Determine the (X, Y) coordinate at the center of the cell enclosing the given text.  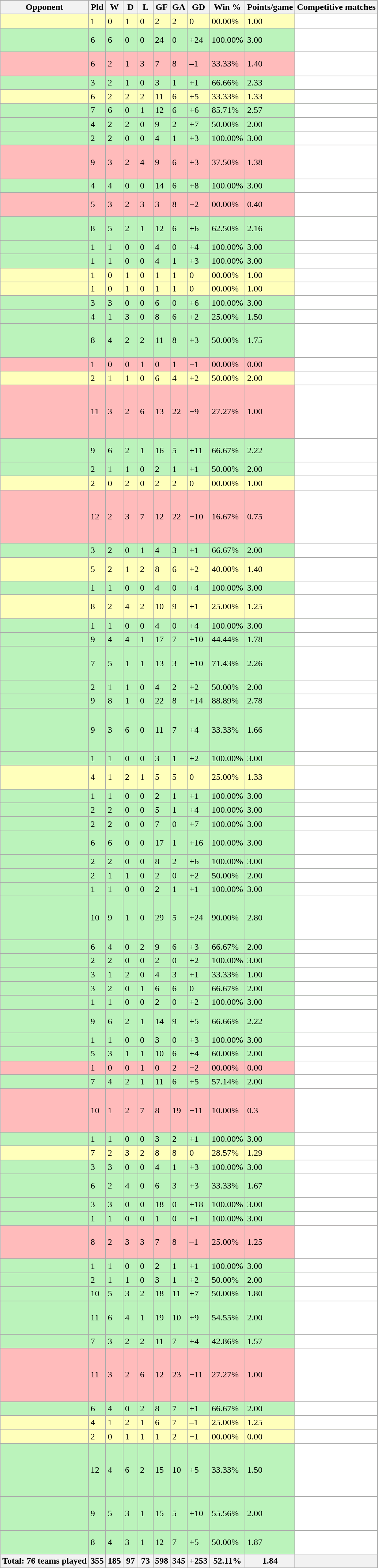
2.26 (270, 663)
+8 (199, 186)
Win % (227, 7)
598 (162, 1561)
44.44% (227, 640)
85.71% (227, 110)
345 (179, 1561)
Pld (97, 7)
355 (97, 1561)
1.67 (270, 1186)
Competitive matches (336, 7)
GF (162, 7)
185 (114, 1561)
1.75 (270, 340)
0.75 (270, 516)
55.56% (227, 1513)
60.00% (227, 1054)
+18 (199, 1205)
1.29 (270, 1153)
1.57 (270, 1341)
73 (145, 1561)
1.84 (270, 1561)
+9 (199, 1317)
+16 (199, 842)
88.89% (227, 701)
23 (179, 1375)
71.43% (227, 663)
Points/game (270, 7)
2.80 (270, 918)
D (130, 7)
GD (199, 7)
L (145, 7)
W (114, 7)
2.78 (270, 701)
Opponent (45, 7)
62.50% (227, 228)
−10 (199, 516)
40.00% (227, 569)
0.40 (270, 205)
90.00% (227, 918)
28.57% (227, 1153)
10.00% (227, 1110)
1.38 (270, 162)
97 (130, 1561)
+11 (199, 450)
Total: 76 teams played (45, 1561)
42.86% (227, 1341)
GA (179, 7)
1.66 (270, 730)
54.55% (227, 1317)
37.50% (227, 162)
16 (162, 450)
+14 (199, 701)
−9 (199, 412)
0.3 (270, 1110)
24 (162, 40)
2.16 (270, 228)
57.14% (227, 1081)
16.67% (227, 516)
52.11% (227, 1561)
29 (162, 918)
2.33 (270, 83)
1.80 (270, 1294)
+253 (199, 1561)
1.87 (270, 1542)
2.57 (270, 110)
1.78 (270, 640)
